Detect which cell encompasses the target text, then output its (x, y) center coordinate. 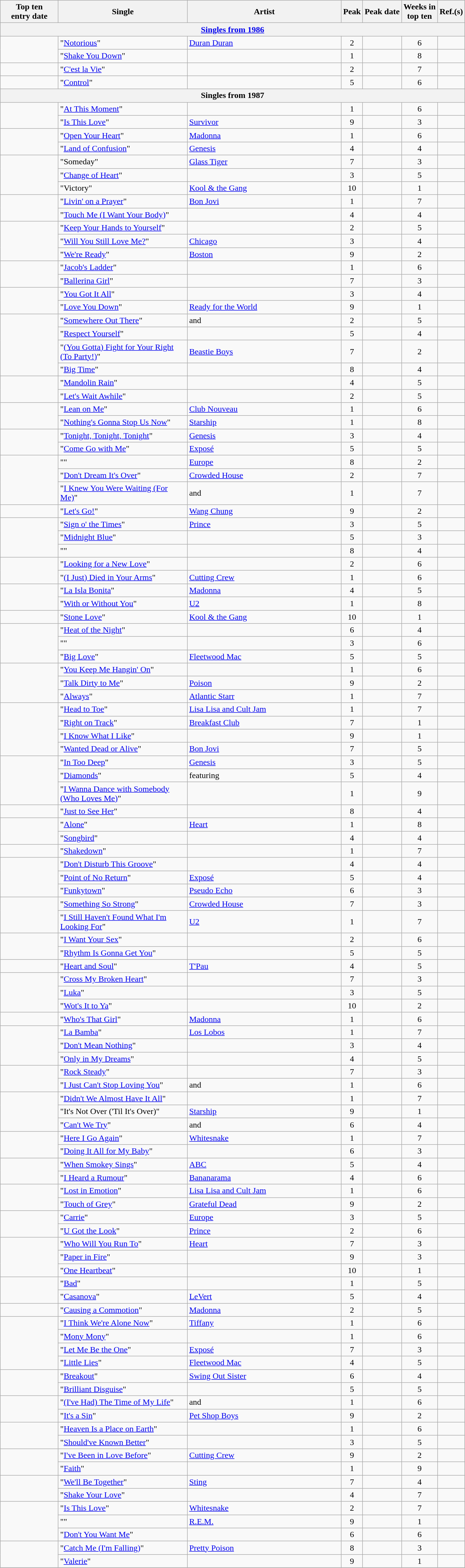
"Luka" (123, 992)
"Only in My Dreams" (123, 1058)
Ready for the World (264, 307)
"Faith" (123, 1468)
"Lost in Emotion" (123, 1191)
"In Too Deep" (123, 762)
"I Think We're Alone Now" (123, 1323)
Poison (264, 683)
"Open Your Heart" (123, 135)
"I Wanna Dance with Somebody (Who Loves Me)" (123, 793)
Single (123, 12)
"Wanted Dead or Alive" (123, 749)
"When Smokey Sings" (123, 1164)
"Don't Disturb This Groove" (123, 864)
"Mony Mony" (123, 1336)
Pseudo Echo (264, 891)
"La Isla Bonita" (123, 590)
"Don't Dream It's Over" (123, 475)
"Rock Steady" (123, 1072)
featuring (264, 775)
"Tonight, Tonight, Tonight" (123, 436)
"Something So Strong" (123, 904)
"Looking for a New Love" (123, 564)
"Cross My Broken Heart" (123, 979)
"With or Without You" (123, 603)
Survivor (264, 122)
"La Bamba" (123, 1032)
"Touch Me (I Want Your Body)" (123, 215)
Ref.(s) (451, 12)
"Let's Wait Awhile" (123, 396)
"Land of Confusion" (123, 148)
"Always" (123, 696)
"You Got It All" (123, 294)
"Talk Dirty to Me" (123, 683)
Tiffany (264, 1323)
"Diamonds" (123, 775)
"One Heartbeat" (123, 1270)
Boston (264, 254)
"U Got the Look" (123, 1230)
"Point of No Return" (123, 877)
"Don't You Want Me" (123, 1535)
Beastie Boys (264, 352)
Club Nouveau (264, 409)
"Let's Go!" (123, 511)
Singles from 1987 (233, 96)
"It's Not Over ('Til It's Over)" (123, 1112)
R.E.M. (264, 1521)
"(I've Had) The Time of My Life" (123, 1402)
"It's a Sin" (123, 1416)
Grateful Dead (264, 1204)
"Funkytown" (123, 891)
"Paper in Fire" (123, 1257)
"I Want Your Sex" (123, 940)
Pretty Poison (264, 1548)
"Valerie" (123, 1561)
"I've Been in Love Before" (123, 1455)
Los Lobos (264, 1032)
"Heart and Soul" (123, 966)
Singles from 1986 (233, 30)
Weeks intop ten (419, 12)
"Just to See Her" (123, 811)
"Lean on Me" (123, 409)
"Should've Known Better" (123, 1442)
"We're Ready" (123, 254)
LeVert (264, 1297)
"Jacob's Ladder" (123, 267)
"Who Will You Run To" (123, 1244)
Duran Duran (264, 43)
"I Still Haven't Found What I'm Looking For" (123, 922)
Chicago (264, 241)
"Let Me Be the One" (123, 1350)
"Right on Track" (123, 723)
"Come Go with Me" (123, 449)
"Shakedown" (123, 851)
"Will You Still Love Me?" (123, 241)
Peak (352, 12)
"Ballerina Girl" (123, 281)
"Didn't We Almost Have It All" (123, 1098)
"Doing It All for My Baby" (123, 1151)
Sting (264, 1482)
"Casanova" (123, 1297)
"Somewhere Out There" (123, 320)
Pet Shop Boys (264, 1416)
"I Heard a Rumour" (123, 1178)
"(You Gotta) Fight for Your Right (To Party!)" (123, 352)
"Breakout" (123, 1376)
"Head to Toe" (123, 709)
"Notorious" (123, 43)
Top tenentry date (29, 12)
ABC (264, 1164)
"Midnight Blue" (123, 537)
"Control" (123, 82)
"Don't Mean Nothing" (123, 1045)
"Songbird" (123, 837)
"We'll Be Together" (123, 1482)
"Victory" (123, 188)
"Wot's It to Ya" (123, 1006)
"Keep Your Hands to Yourself" (123, 228)
"I Knew You Were Waiting (For Me)" (123, 493)
"Heaven Is a Place on Earth" (123, 1429)
"Nothing's Gonna Stop Us Now" (123, 422)
Swing Out Sister (264, 1376)
"Catch Me (I'm Falling)" (123, 1548)
Peak date (382, 12)
"You Keep Me Hangin' On" (123, 670)
"(I Just) Died in Your Arms" (123, 577)
Artist (264, 12)
"Big Love" (123, 657)
"Rhythm Is Gonna Get You" (123, 953)
"Stone Love" (123, 617)
Glass Tiger (264, 162)
"Shake You Down" (123, 56)
"Carrie" (123, 1217)
"Change of Heart" (123, 175)
"Love You Down" (123, 307)
"Can't We Try" (123, 1125)
"Here I Go Again" (123, 1138)
"Who's That Girl" (123, 1019)
"At This Moment" (123, 109)
"Touch of Grey" (123, 1204)
T'Pau (264, 966)
"Heat of the Night" (123, 630)
"Brilliant Disguise" (123, 1389)
"Someday" (123, 162)
"Alone" (123, 824)
Bananarama (264, 1178)
"Causing a Commotion" (123, 1310)
"Bad" (123, 1284)
"I Just Can't Stop Loving You" (123, 1085)
Wang Chung (264, 511)
"Little Lies" (123, 1363)
"Respect Yourself" (123, 333)
Atlantic Starr (264, 696)
"C'est la Vie" (123, 69)
"Mandolin Rain" (123, 382)
"Sign o' the Times" (123, 524)
"I Know What I Like" (123, 736)
"Livin' on a Prayer" (123, 201)
"Shake Your Love" (123, 1495)
"Big Time" (123, 369)
Breakfast Club (264, 723)
